Find where the given text appears and provide that cell's center as [X, Y] coordinate. 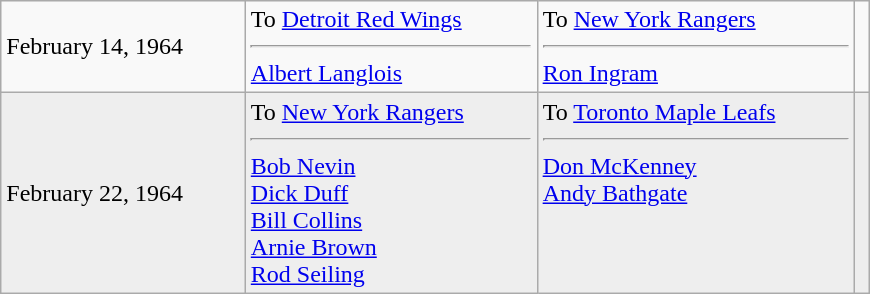
To New York RangersRon Ingram [696, 47]
To Toronto Maple LeafsDon McKenneyAndy Bathgate [696, 193]
February 14, 1964 [124, 47]
February 22, 1964 [124, 193]
To New York RangersBob NevinDick DuffBill CollinsArnie BrownRod Seiling [391, 193]
To Detroit Red WingsAlbert Langlois [391, 47]
